Extract the (x, y) coordinate from the center of the cell holding the provided text.  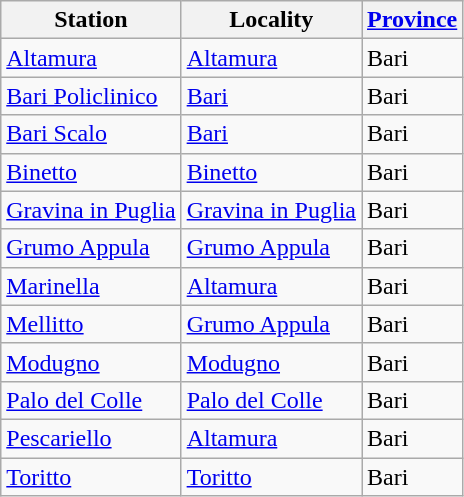
Station (91, 20)
Bari Scalo (91, 134)
Province (412, 20)
Bari Policlinico (91, 96)
Locality (271, 20)
Mellitto (91, 324)
Pescariello (91, 438)
Marinella (91, 286)
